From the cell containing the given text, extract its center point as [x, y] coordinate. 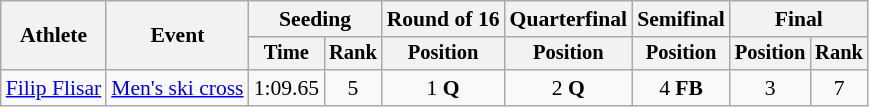
5 [353, 88]
3 [770, 88]
2 Q [569, 88]
Time [286, 54]
Athlete [54, 36]
Final [799, 19]
Semifinal [681, 19]
Round of 16 [444, 19]
7 [839, 88]
Men's ski cross [177, 88]
1:09.65 [286, 88]
Event [177, 36]
1 Q [444, 88]
4 FB [681, 88]
Filip Flisar [54, 88]
Seeding [316, 19]
Quarterfinal [569, 19]
